Find where the given text appears and provide that cell's center as (x, y) coordinate. 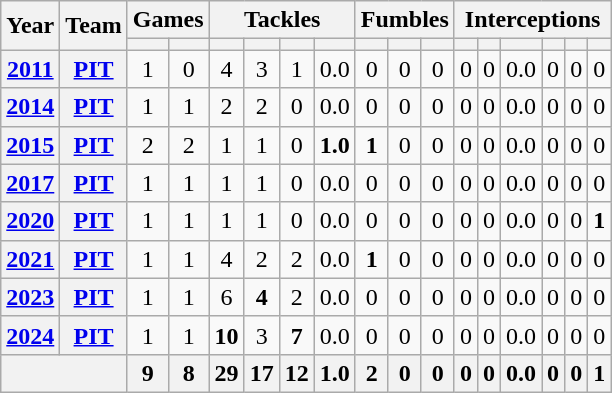
12 (296, 373)
7 (296, 335)
Fumbles (404, 20)
Games (168, 20)
Tackles (282, 20)
2021 (30, 259)
Interceptions (532, 20)
2023 (30, 297)
2011 (30, 69)
9 (148, 373)
29 (226, 373)
2017 (30, 183)
Year (30, 26)
10 (226, 335)
2015 (30, 145)
2020 (30, 221)
17 (262, 373)
2014 (30, 107)
2024 (30, 335)
6 (226, 297)
8 (188, 373)
Team (94, 26)
